Detect which cell encompasses the target text, then output its (X, Y) center coordinate. 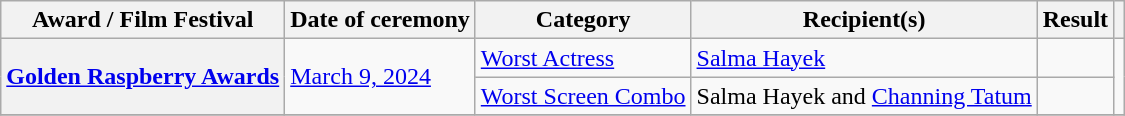
Recipient(s) (864, 20)
Date of ceremony (380, 20)
March 9, 2024 (380, 77)
Category (583, 20)
Result (1075, 20)
Salma Hayek (864, 58)
Golden Raspberry Awards (143, 77)
Worst Screen Combo (583, 96)
Salma Hayek and Channing Tatum (864, 96)
Worst Actress (583, 58)
Award / Film Festival (143, 20)
